Locate the cell with the specified text and output its (X, Y) center coordinate. 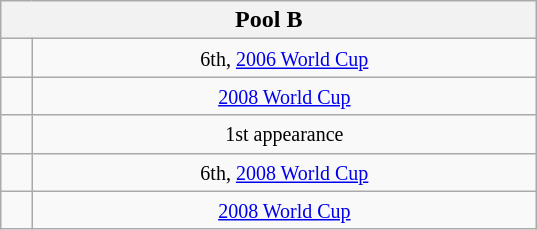
6th, 2008 World Cup (284, 172)
1st appearance (284, 134)
6th, 2006 World Cup (284, 58)
Pool B (269, 20)
